Return (X, Y) of the center of cell containing provided text 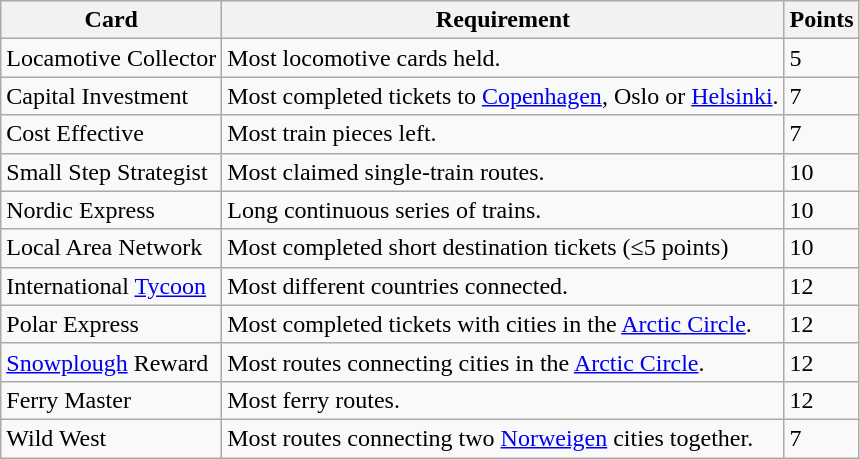
Most routes connecting two Norweigen cities together. (503, 438)
Local Area Network (112, 248)
Most completed short destination tickets (≤5 points) (503, 248)
Wild West (112, 438)
5 (822, 58)
Most train pieces left. (503, 134)
International Tycoon (112, 286)
Cost Effective (112, 134)
Small Step Strategist (112, 172)
Most locomotive cards held. (503, 58)
Locamotive Collector (112, 58)
Most completed tickets to Copenhagen, Oslo or Helsinki. (503, 96)
Most ferry routes. (503, 400)
Most routes connecting cities in the Arctic Circle. (503, 362)
Polar Express (112, 324)
Capital Investment (112, 96)
Most different countries connected. (503, 286)
Most completed tickets with cities in the Arctic Circle. (503, 324)
Card (112, 20)
Snowplough Reward (112, 362)
Ferry Master (112, 400)
Long continuous series of trains. (503, 210)
Points (822, 20)
Requirement (503, 20)
Most claimed single-train routes. (503, 172)
Nordic Express (112, 210)
